Search for the cell housing the specified text and yield its (X, Y) center coordinate. 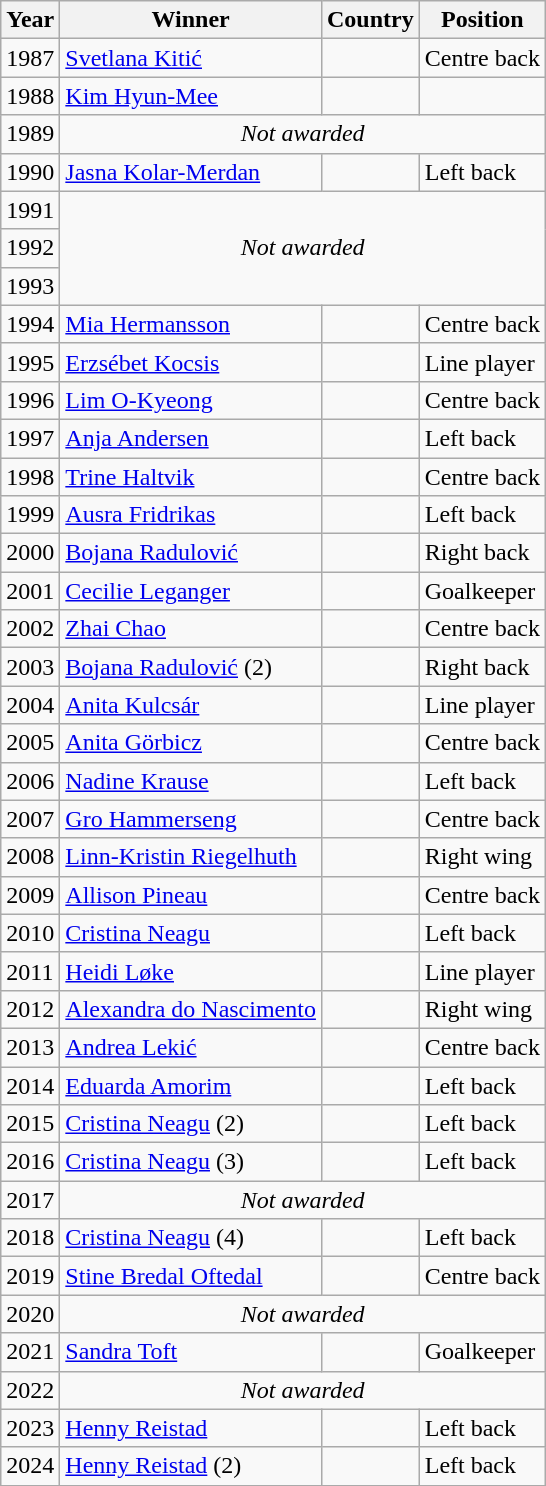
1992 (30, 248)
1999 (30, 515)
2018 (30, 1238)
2004 (30, 705)
2001 (30, 591)
1997 (30, 438)
Alexandra do Nascimento (191, 1009)
Zhai Chao (191, 629)
Jasna Kolar-Merdan (191, 172)
2000 (30, 553)
1998 (30, 477)
2007 (30, 819)
2022 (30, 1390)
Anita Görbicz (191, 743)
1996 (30, 400)
2014 (30, 1085)
Andrea Lekić (191, 1047)
Sandra Toft (191, 1352)
2021 (30, 1352)
2015 (30, 1124)
2011 (30, 971)
Henny Reistad (2) (191, 1466)
Year (30, 20)
Ausra Fridrikas (191, 515)
2006 (30, 781)
1991 (30, 210)
2002 (30, 629)
Svetlana Kitić (191, 58)
2009 (30, 895)
1988 (30, 96)
2016 (30, 1162)
2019 (30, 1276)
Gro Hammerseng (191, 819)
2017 (30, 1200)
Anja Andersen (191, 438)
1995 (30, 362)
Bojana Radulović (2) (191, 667)
2003 (30, 667)
2023 (30, 1428)
2012 (30, 1009)
Henny Reistad (191, 1428)
Erzsébet Kocsis (191, 362)
2008 (30, 857)
Stine Bredal Oftedal (191, 1276)
1990 (30, 172)
2010 (30, 933)
Linn-Kristin Riegelhuth (191, 857)
Nadine Krause (191, 781)
Allison Pineau (191, 895)
2020 (30, 1314)
Eduarda Amorim (191, 1085)
1987 (30, 58)
Kim Hyun-Mee (191, 96)
1993 (30, 286)
2024 (30, 1466)
Trine Haltvik (191, 477)
Lim O-Kyeong (191, 400)
1989 (30, 134)
Heidi Løke (191, 971)
Winner (191, 20)
1994 (30, 324)
Bojana Radulović (191, 553)
Position (482, 20)
Mia Hermansson (191, 324)
Cristina Neagu (3) (191, 1162)
Cecilie Leganger (191, 591)
2013 (30, 1047)
Anita Kulcsár (191, 705)
Cristina Neagu (191, 933)
Cristina Neagu (4) (191, 1238)
2005 (30, 743)
Country (370, 20)
Cristina Neagu (2) (191, 1124)
